Provide the [X, Y] coordinate of the cell's center where the given text is located.  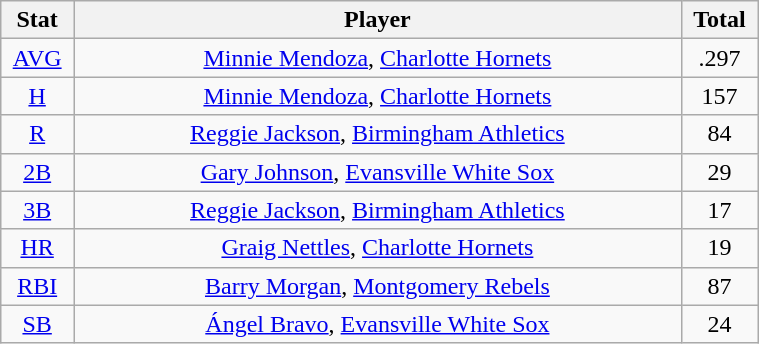
Barry Morgan, Montgomery Rebels [378, 286]
24 [719, 324]
H [38, 96]
Player [378, 20]
Gary Johnson, Evansville White Sox [378, 172]
Total [719, 20]
19 [719, 248]
3B [38, 210]
2B [38, 172]
Ángel Bravo, Evansville White Sox [378, 324]
Graig Nettles, Charlotte Hornets [378, 248]
157 [719, 96]
87 [719, 286]
84 [719, 134]
Stat [38, 20]
AVG [38, 58]
R [38, 134]
RBI [38, 286]
17 [719, 210]
HR [38, 248]
29 [719, 172]
SB [38, 324]
.297 [719, 58]
